Return the (X, Y) coordinate for the center point of the cell that contains the specified text.  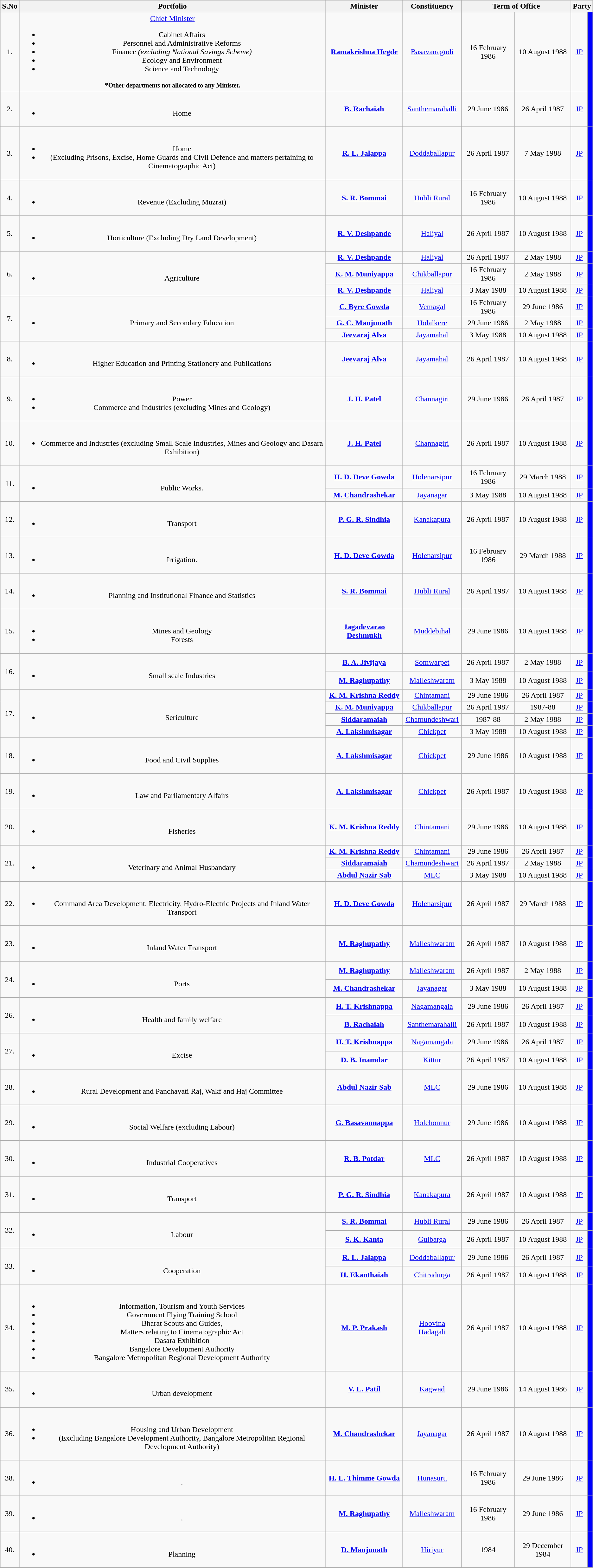
Constituency (432, 6)
Mines and GeologyForests (172, 631)
Kittur (432, 1060)
3. (10, 153)
Irrigation. (172, 555)
Horticulture (Excluding Dry Land Development) (172, 233)
17. (10, 713)
Sericulture (172, 713)
35. (10, 1389)
D. Manjunath (364, 1550)
Basavanagudi (432, 52)
4. (10, 198)
D. B. Inamdar (364, 1060)
28. (10, 1087)
2. (10, 109)
Law and Parliamentary Alfairs (172, 791)
1. (10, 52)
Planning (172, 1550)
26. (10, 1015)
Housing and Urban Development(Excluding Bangalore Development Authority, Bangalore Metropolitan Regional Development Authority) (172, 1434)
Gulbarga (432, 1240)
Urban development (172, 1389)
7 May 1988 (543, 153)
Portfolio (172, 6)
Ramakrishna Hegde (364, 52)
S.No (10, 6)
24. (10, 980)
11. (10, 484)
Excise (172, 1051)
Industrial Cooperatives (172, 1158)
8. (10, 359)
38. (10, 1478)
9. (10, 399)
Food and Civil Supplies (172, 755)
7. (10, 318)
Hiriyur (432, 1550)
33. (10, 1266)
R. B. Potdar (364, 1158)
Veterinary and Animal Husbandary (172, 863)
40. (10, 1550)
29 December 1984 (543, 1550)
29. (10, 1123)
23. (10, 943)
32. (10, 1230)
G. Basavannappa (364, 1123)
10. (10, 444)
Minister (364, 6)
Agriculture (172, 274)
27. (10, 1051)
S. K. Kanta (364, 1240)
14 August 1986 (543, 1389)
20. (10, 827)
Muddebihal (432, 631)
Chitradurga (432, 1275)
36. (10, 1434)
Ports (172, 980)
C. Byre Gowda (364, 306)
30. (10, 1158)
Public Works. (172, 484)
31. (10, 1195)
Higher Education and Printing Stationery and Publications (172, 359)
16. (10, 671)
Social Welfare (excluding Labour) (172, 1123)
5. (10, 233)
Planning and Institutional Finance and Statistics (172, 591)
Small scale Industries (172, 671)
V. L. Patil (364, 1389)
Inland Water Transport (172, 943)
Rural Development and Panchayati Raj, Wakf and Haj Committee (172, 1087)
Labour (172, 1230)
Command Area Development, Electricity, Hydro-Electric Projects and Inland Water Transport (172, 904)
B. A. Jivijaya (364, 663)
H. L. Thimme Gowda (364, 1478)
19. (10, 791)
21. (10, 863)
15. (10, 631)
Party (582, 6)
18. (10, 755)
Commerce and Industries (excluding Small Scale Industries, Mines and Geology and Dasara Exhibition) (172, 444)
Hoovina Hadagali (432, 1328)
Term of Office (516, 6)
Home(Excluding Prisons, Excise, Home Guards and Civil Defence and matters pertaining to Cinematographic Act) (172, 153)
22. (10, 904)
Holehonnur (432, 1123)
Health and family welfare (172, 1015)
Jagadevarao Deshmukh (364, 631)
Somwarpet (432, 663)
M. P. Prakash (364, 1328)
14. (10, 591)
Cooperation (172, 1266)
G. C. Manjunath (364, 323)
Hunasuru (432, 1478)
Vemagal (432, 306)
Holalkere (432, 323)
H. Ekanthaiah (364, 1275)
Kagwad (432, 1389)
Home (172, 109)
12. (10, 519)
Primary and Secondary Education (172, 318)
Fisheries (172, 827)
6. (10, 274)
PowerCommerce and Industries (excluding Mines and Geology) (172, 399)
39. (10, 1514)
34. (10, 1328)
1984 (488, 1550)
13. (10, 555)
Revenue (Excluding Muzrai) (172, 198)
